Scan for the cell matching the given text and deliver its (x, y) coordinate at center. 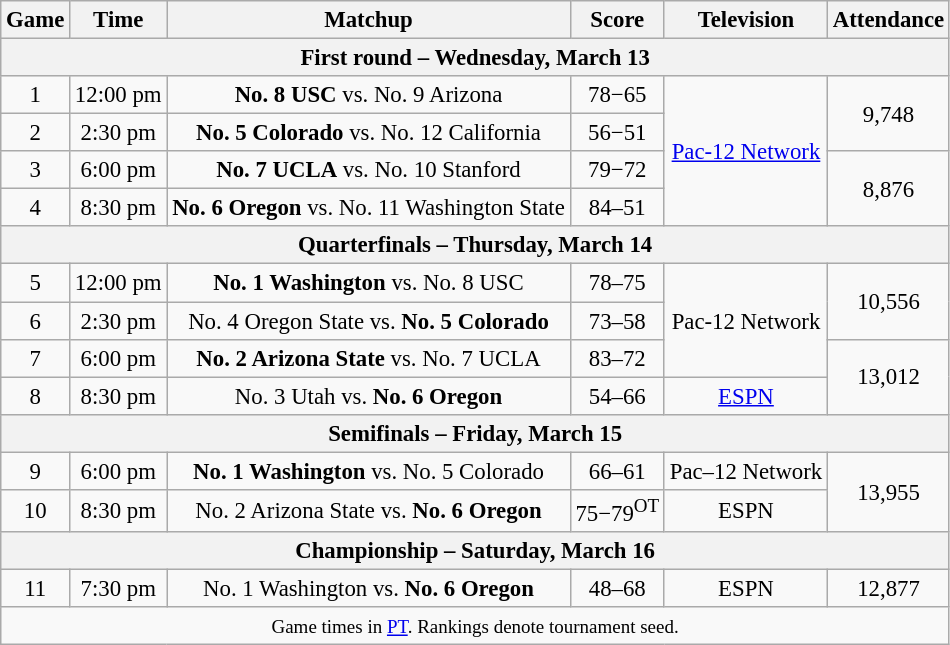
Championship – Saturday, March 16 (476, 551)
No. 6 Oregon vs. No. 11 Washington State (368, 208)
78–75 (617, 283)
Game (36, 20)
1 (36, 95)
Attendance (889, 20)
10 (36, 511)
9 (36, 471)
5 (36, 283)
Game times in PT. Rankings denote tournament seed. (476, 626)
7:30 pm (118, 588)
10,556 (889, 302)
Television (746, 20)
Score (617, 20)
8 (36, 396)
4 (36, 208)
9,748 (889, 114)
78−65 (617, 95)
12,877 (889, 588)
3 (36, 170)
No. 4 Oregon State vs. No. 5 Colorado (368, 321)
73–58 (617, 321)
Semifinals – Friday, March 15 (476, 433)
No. 2 Arizona State vs. No. 7 UCLA (368, 358)
13,012 (889, 376)
54–66 (617, 396)
Time (118, 20)
84–51 (617, 208)
83–72 (617, 358)
No. 7 UCLA vs. No. 10 Stanford (368, 170)
No. 1 Washington vs. No. 8 USC (368, 283)
2 (36, 133)
Quarterfinals – Thursday, March 14 (476, 245)
7 (36, 358)
No. 2 Arizona State vs. No. 6 Oregon (368, 511)
No. 3 Utah vs. No. 6 Oregon (368, 396)
11 (36, 588)
Matchup (368, 20)
56−51 (617, 133)
No. 1 Washington vs. No. 6 Oregon (368, 588)
Pac–12 Network (746, 471)
79−72 (617, 170)
First round – Wednesday, March 13 (476, 58)
No. 5 Colorado vs. No. 12 California (368, 133)
13,955 (889, 492)
6 (36, 321)
75−79OT (617, 511)
8,876 (889, 188)
No. 8 USC vs. No. 9 Arizona (368, 95)
No. 1 Washington vs. No. 5 Colorado (368, 471)
48–68 (617, 588)
66–61 (617, 471)
